Provide the (X, Y) coordinate of the cell's center where the given text is located.  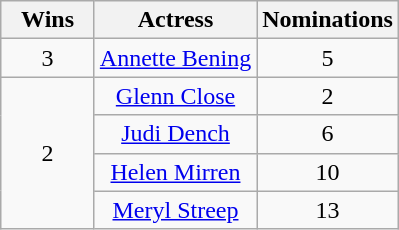
3 (48, 58)
10 (328, 172)
Wins (48, 20)
5 (328, 58)
Helen Mirren (175, 172)
6 (328, 134)
Glenn Close (175, 96)
Nominations (328, 20)
Annette Bening (175, 58)
13 (328, 210)
Meryl Streep (175, 210)
Judi Dench (175, 134)
Actress (175, 20)
